Locate the cell with the specified text and output its (X, Y) center coordinate. 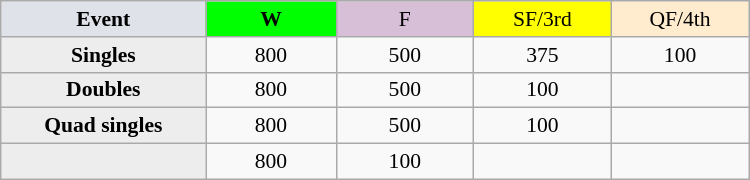
QF/4th (680, 19)
W (271, 19)
F (405, 19)
375 (543, 55)
Event (104, 19)
Singles (104, 55)
SF/3rd (543, 19)
Quad singles (104, 126)
Doubles (104, 90)
